Find where the given text appears and provide that cell's center as (X, Y) coordinate. 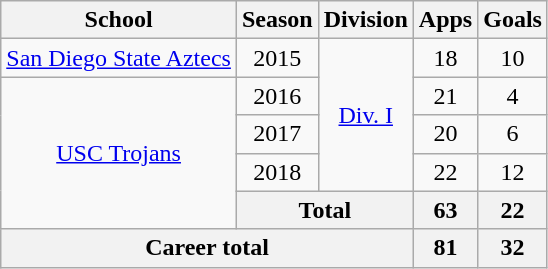
10 (513, 58)
81 (445, 248)
San Diego State Aztecs (119, 58)
2016 (277, 96)
32 (513, 248)
63 (445, 210)
USC Trojans (119, 153)
Career total (208, 248)
Div. I (366, 115)
6 (513, 134)
2015 (277, 58)
School (119, 20)
Total (324, 210)
Goals (513, 20)
20 (445, 134)
18 (445, 58)
Season (277, 20)
2018 (277, 172)
Apps (445, 20)
21 (445, 96)
4 (513, 96)
Division (366, 20)
12 (513, 172)
2017 (277, 134)
